Locate the cell with the specified text and output its [x, y] center coordinate. 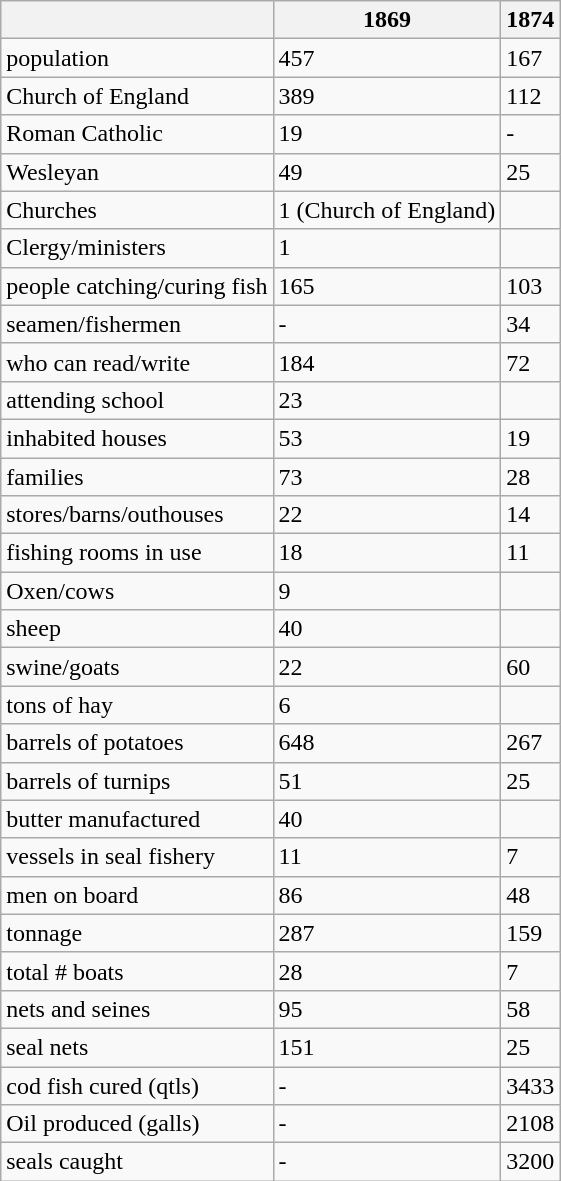
tonnage [137, 933]
attending school [137, 400]
seals caught [137, 1162]
159 [530, 933]
Clergy/ministers [137, 248]
2108 [530, 1124]
barrels of turnips [137, 781]
23 [387, 400]
tons of hay [137, 705]
73 [387, 477]
267 [530, 743]
648 [387, 743]
58 [530, 1009]
seal nets [137, 1047]
287 [387, 933]
Church of England [137, 96]
60 [530, 667]
9 [387, 591]
inhabited houses [137, 438]
population [137, 58]
3433 [530, 1085]
34 [530, 324]
who can read/write [137, 362]
1 [387, 248]
men on board [137, 895]
389 [387, 96]
Wesleyan [137, 172]
fishing rooms in use [137, 553]
seamen/fishermen [137, 324]
457 [387, 58]
sheep [137, 629]
Roman Catholic [137, 134]
families [137, 477]
swine/goats [137, 667]
1 (Church of England) [387, 210]
151 [387, 1047]
Oxen/cows [137, 591]
1869 [387, 20]
total # boats [137, 971]
Churches [137, 210]
people catching/curing fish [137, 286]
167 [530, 58]
72 [530, 362]
14 [530, 515]
95 [387, 1009]
barrels of potatoes [137, 743]
165 [387, 286]
Oil produced (galls) [137, 1124]
6 [387, 705]
112 [530, 96]
51 [387, 781]
stores/barns/outhouses [137, 515]
nets and seines [137, 1009]
49 [387, 172]
butter manufactured [137, 819]
cod fish cured (qtls) [137, 1085]
53 [387, 438]
103 [530, 286]
18 [387, 553]
1874 [530, 20]
48 [530, 895]
3200 [530, 1162]
86 [387, 895]
vessels in seal fishery [137, 857]
184 [387, 362]
